Detect which cell encompasses the target text, then output its (X, Y) center coordinate. 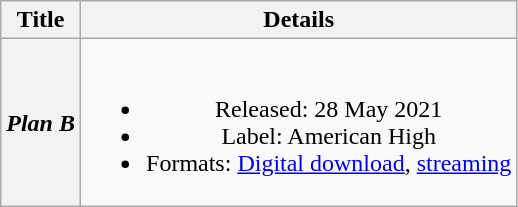
Plan B (41, 122)
Title (41, 20)
Released: 28 May 2021Label: American HighFormats: Digital download, streaming (299, 122)
Details (299, 20)
